Return the (x, y) coordinate for the center point of the cell that contains the specified text.  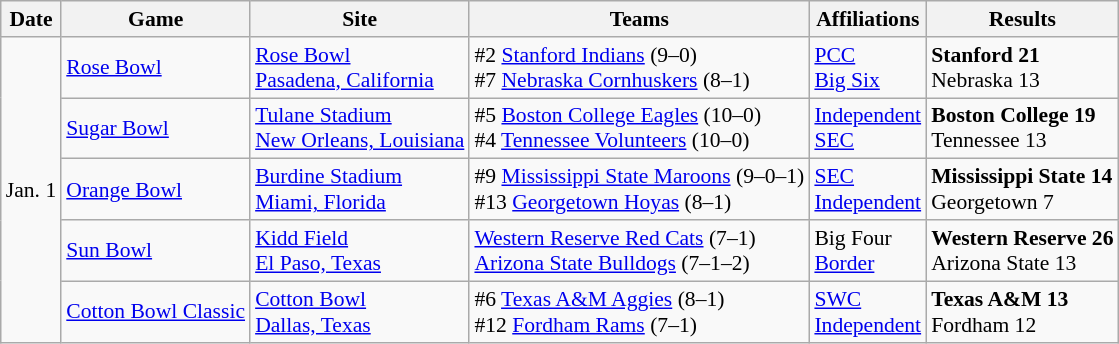
Site (360, 19)
Burdine StadiumMiami, Florida (360, 190)
Boston College 19Tennessee 13 (1022, 128)
Sun Bowl (156, 250)
Date (31, 19)
Kidd FieldEl Paso, Texas (360, 250)
Cotton Bowl Classic (156, 312)
Cotton BowlDallas, Texas (360, 312)
Sugar Bowl (156, 128)
Game (156, 19)
SWCIndependent (868, 312)
Results (1022, 19)
Big FourBorder (868, 250)
Rose BowlPasadena, California (360, 68)
#6 Texas A&M Aggies (8–1) #12 Fordham Rams (7–1) (639, 312)
#2 Stanford Indians (9–0) #7 Nebraska Cornhuskers (8–1) (639, 68)
Texas A&M 13Fordham 12 (1022, 312)
Rose Bowl (156, 68)
Western Reserve Red Cats (7–1) Arizona State Bulldogs (7–1–2) (639, 250)
Teams (639, 19)
PCCBig Six (868, 68)
Affiliations (868, 19)
SECIndependent (868, 190)
Orange Bowl (156, 190)
Stanford 21Nebraska 13 (1022, 68)
#9 Mississippi State Maroons (9–0–1) #13 Georgetown Hoyas (8–1) (639, 190)
Tulane StadiumNew Orleans, Louisiana (360, 128)
Western Reserve 26Arizona State 13 (1022, 250)
Jan. 1 (31, 190)
IndependentSEC (868, 128)
Mississippi State 14Georgetown 7 (1022, 190)
#5 Boston College Eagles (10–0) #4 Tennessee Volunteers (10–0) (639, 128)
